Return [x, y] of the center of cell containing provided text 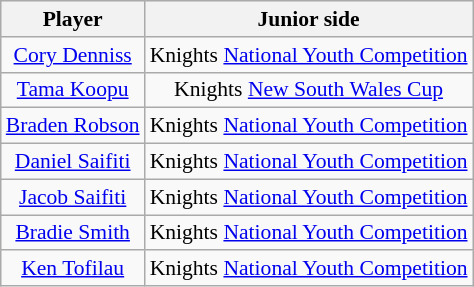
Jacob Saifiti [73, 197]
Knights New South Wales Cup [309, 90]
Bradie Smith [73, 233]
Player [73, 19]
Cory Denniss [73, 55]
Daniel Saifiti [73, 162]
Ken Tofilau [73, 269]
Braden Robson [73, 126]
Junior side [309, 19]
Tama Koopu [73, 90]
